Output the [x, y] coordinate of the center of the cell containing the given text.  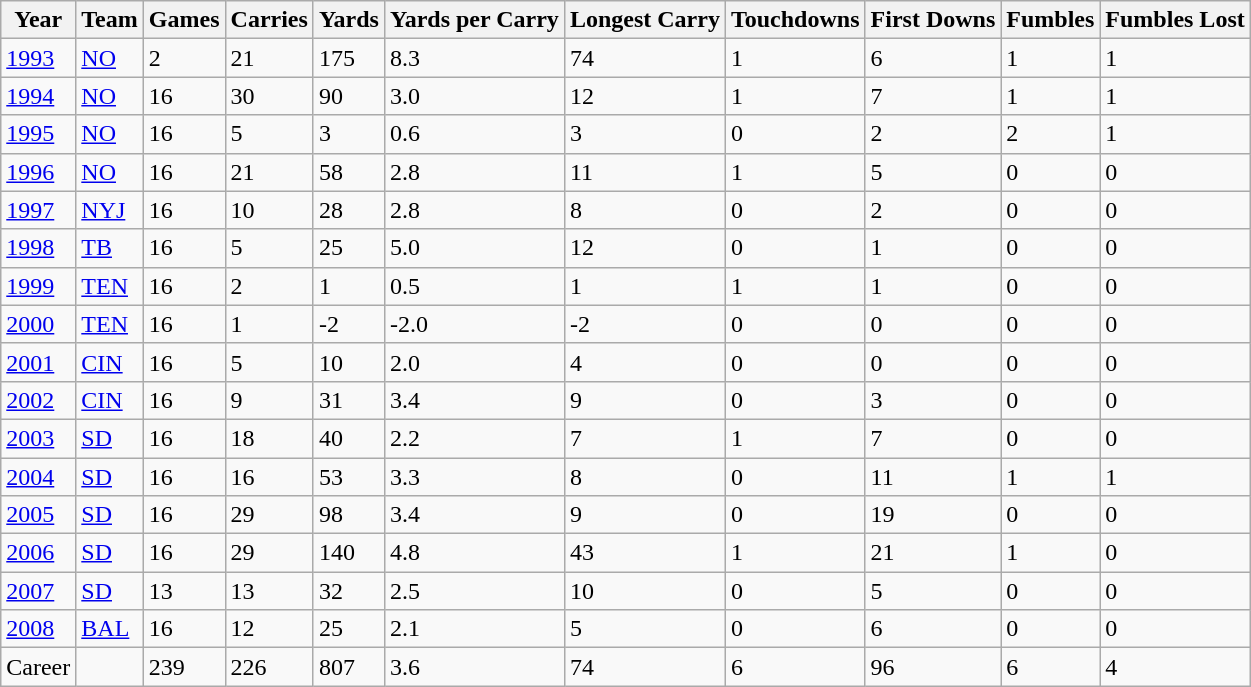
Team [110, 20]
-2.0 [474, 324]
1995 [38, 134]
1997 [38, 210]
807 [348, 667]
40 [348, 438]
98 [348, 515]
19 [933, 515]
1998 [38, 248]
TB [110, 248]
Games [184, 20]
2.2 [474, 438]
BAL [110, 629]
2.0 [474, 362]
239 [184, 667]
5.0 [474, 248]
8.3 [474, 58]
NYJ [110, 210]
0.5 [474, 286]
First Downs [933, 20]
3.0 [474, 96]
2004 [38, 477]
226 [269, 667]
28 [348, 210]
3.6 [474, 667]
18 [269, 438]
Longest Carry [644, 20]
1993 [38, 58]
2.1 [474, 629]
30 [269, 96]
1996 [38, 172]
1994 [38, 96]
2005 [38, 515]
2003 [38, 438]
32 [348, 591]
140 [348, 553]
Carries [269, 20]
4.8 [474, 553]
31 [348, 400]
Career [38, 667]
43 [644, 553]
2006 [38, 553]
2007 [38, 591]
175 [348, 58]
58 [348, 172]
90 [348, 96]
2001 [38, 362]
Touchdowns [795, 20]
Year [38, 20]
2002 [38, 400]
96 [933, 667]
Yards [348, 20]
0.6 [474, 134]
Yards per Carry [474, 20]
Fumbles [1050, 20]
2008 [38, 629]
1999 [38, 286]
Fumbles Lost [1175, 20]
3.3 [474, 477]
2000 [38, 324]
2.5 [474, 591]
53 [348, 477]
